Determine the (x, y) coordinate at the center of the cell enclosing the given text.  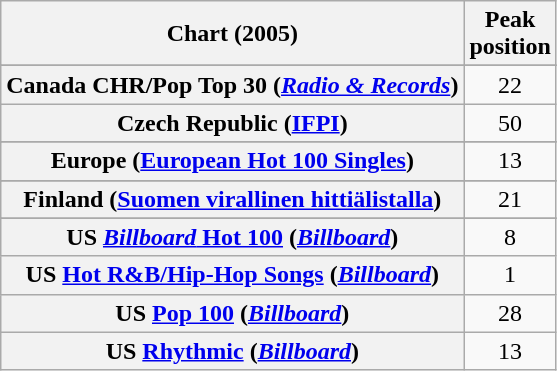
Chart (2005) (232, 34)
50 (510, 123)
US Hot R&B/Hip-Hop Songs (Billboard) (232, 275)
22 (510, 85)
Peakposition (510, 34)
8 (510, 237)
28 (510, 313)
Finland (Suomen virallinen hittiälistalla) (232, 199)
21 (510, 199)
US Rhythmic (Billboard) (232, 351)
Canada CHR/Pop Top 30 (Radio & Records) (232, 85)
1 (510, 275)
Europe (European Hot 100 Singles) (232, 161)
US Billboard Hot 100 (Billboard) (232, 237)
US Pop 100 (Billboard) (232, 313)
Czech Republic (IFPI) (232, 123)
